Scan for the cell matching the given text and deliver its (X, Y) coordinate at center. 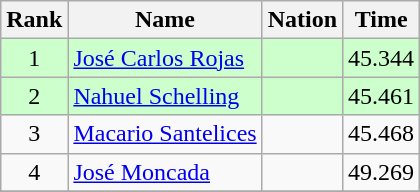
45.461 (382, 96)
3 (34, 134)
Nation (302, 20)
José Carlos Rojas (165, 58)
Rank (34, 20)
Time (382, 20)
1 (34, 58)
2 (34, 96)
José Moncada (165, 172)
Nahuel Schelling (165, 96)
Macario Santelices (165, 134)
4 (34, 172)
45.468 (382, 134)
Name (165, 20)
45.344 (382, 58)
49.269 (382, 172)
